Pinpoint the cell where the given text exists, returning its [x, y] midpoint coordinate. 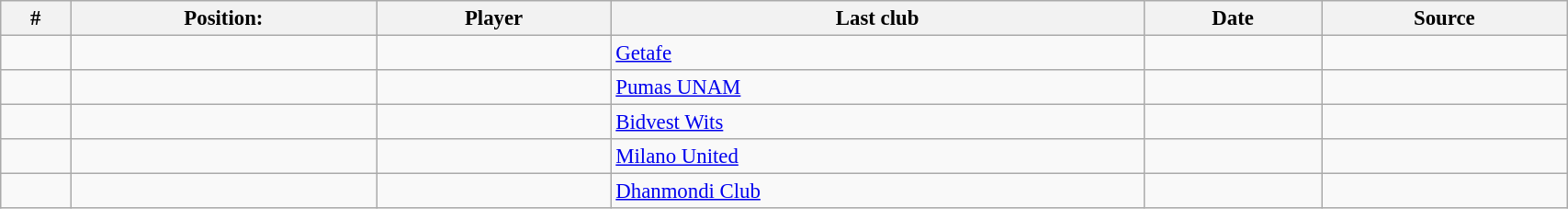
Getafe [877, 53]
Milano United [877, 157]
Pumas UNAM [877, 87]
Source [1444, 18]
Last club [877, 18]
Player [494, 18]
Bidvest Wits [877, 122]
Dhanmondi Club [877, 192]
Date [1233, 18]
Position: [224, 18]
# [36, 18]
